For the text-containing cell, return its midpoint in (x, y) coordinate format. 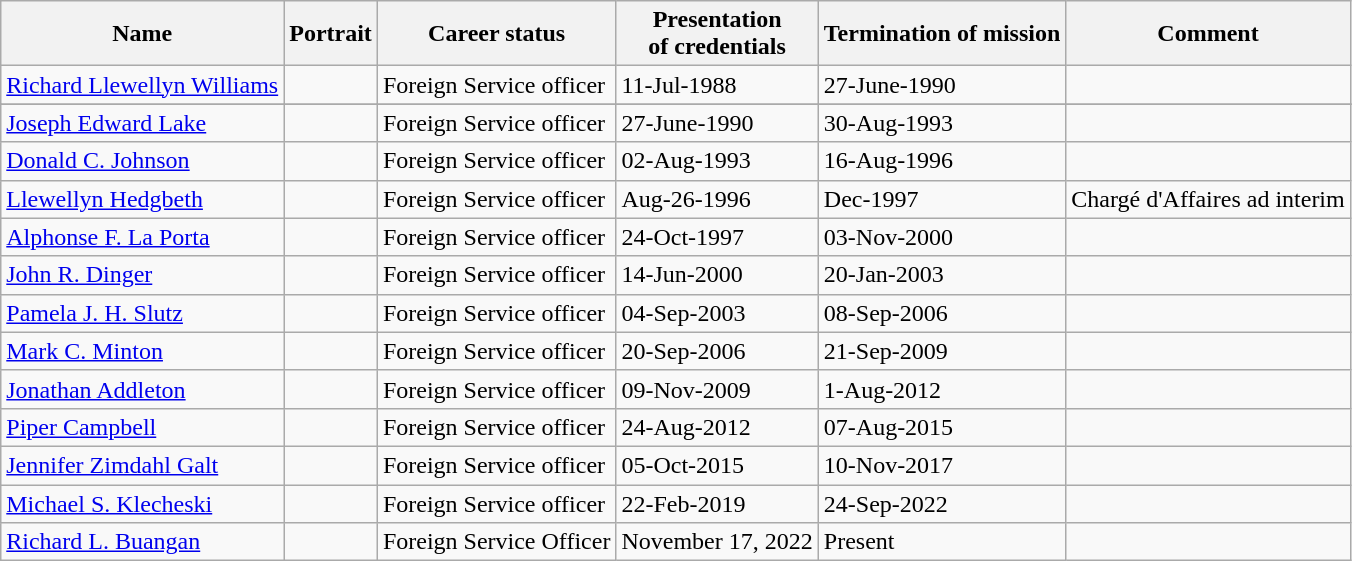
05-Oct-2015 (717, 465)
24-Oct-1997 (717, 237)
Portrait (331, 34)
Name (142, 34)
07-Aug-2015 (942, 427)
Donald C. Johnson (142, 161)
Llewellyn Hedgbeth (142, 199)
November 17, 2022 (717, 542)
Comment (1208, 34)
Pamela J. H. Slutz (142, 313)
John R. Dinger (142, 275)
11-Jul-1988 (717, 85)
04-Sep-2003 (717, 313)
Mark C. Minton (142, 351)
Michael S. Klecheski (142, 503)
14-Jun-2000 (717, 275)
Jennifer Zimdahl Galt (142, 465)
16-Aug-1996 (942, 161)
20-Jan-2003 (942, 275)
Richard Llewellyn Williams (142, 85)
24-Sep-2022 (942, 503)
02-Aug-1993 (717, 161)
Richard L. Buangan (142, 542)
Aug-26-1996 (717, 199)
1-Aug-2012 (942, 389)
20-Sep-2006 (717, 351)
10-Nov-2017 (942, 465)
Present (942, 542)
Joseph Edward Lake (142, 123)
Chargé d'Affaires ad interim (1208, 199)
Termination of mission (942, 34)
Dec-1997 (942, 199)
Career status (496, 34)
09-Nov-2009 (717, 389)
22-Feb-2019 (717, 503)
Piper Campbell (142, 427)
Presentationof credentials (717, 34)
03-Nov-2000 (942, 237)
Foreign Service Officer (496, 542)
21-Sep-2009 (942, 351)
Jonathan Addleton (142, 389)
08-Sep-2006 (942, 313)
30-Aug-1993 (942, 123)
24-Aug-2012 (717, 427)
Alphonse F. La Porta (142, 237)
